From the cell containing the given text, extract its center point as [x, y] coordinate. 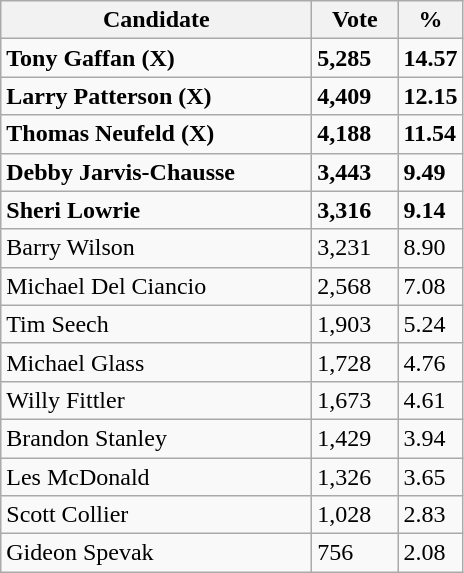
1,673 [355, 400]
Scott Collier [156, 515]
5.24 [430, 324]
3,443 [355, 172]
Tim Seech [156, 324]
2.83 [430, 515]
14.57 [430, 58]
4,409 [355, 96]
Thomas Neufeld (X) [156, 134]
3.94 [430, 438]
4.61 [430, 400]
% [430, 20]
Gideon Spevak [156, 553]
7.08 [430, 286]
11.54 [430, 134]
9.14 [430, 210]
1,903 [355, 324]
3.65 [430, 477]
Willy Fittler [156, 400]
9.49 [430, 172]
1,028 [355, 515]
Debby Jarvis-Chausse [156, 172]
Les McDonald [156, 477]
1,728 [355, 362]
3,231 [355, 248]
Larry Patterson (X) [156, 96]
4,188 [355, 134]
Barry Wilson [156, 248]
3,316 [355, 210]
Candidate [156, 20]
Brandon Stanley [156, 438]
4.76 [430, 362]
Michael Del Ciancio [156, 286]
Sheri Lowrie [156, 210]
5,285 [355, 58]
Vote [355, 20]
8.90 [430, 248]
12.15 [430, 96]
2,568 [355, 286]
2.08 [430, 553]
Tony Gaffan (X) [156, 58]
1,326 [355, 477]
Michael Glass [156, 362]
756 [355, 553]
1,429 [355, 438]
